Return [x, y] of the center of cell containing provided text 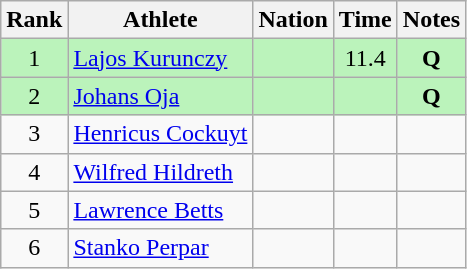
2 [34, 96]
Henricus Cockuyt [160, 134]
6 [34, 248]
Time [365, 20]
Athlete [160, 20]
5 [34, 210]
Lawrence Betts [160, 210]
11.4 [365, 58]
Johans Oja [160, 96]
Lajos Kurunczy [160, 58]
4 [34, 172]
3 [34, 134]
1 [34, 58]
Nation [293, 20]
Stanko Perpar [160, 248]
Wilfred Hildreth [160, 172]
Rank [34, 20]
Notes [431, 20]
